Provide the (X, Y) coordinate of the cell's center where the given text is located.  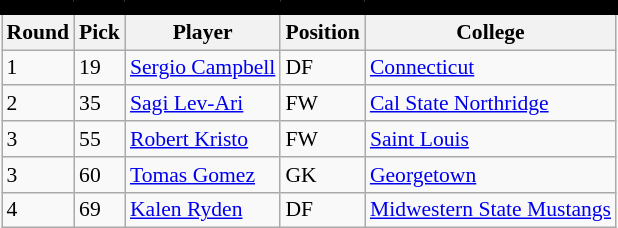
60 (100, 175)
2 (38, 104)
4 (38, 210)
Midwestern State Mustangs (490, 210)
1 (38, 68)
69 (100, 210)
GK (322, 175)
35 (100, 104)
Player (202, 32)
Position (322, 32)
Tomas Gomez (202, 175)
Sagi Lev-Ari (202, 104)
Kalen Ryden (202, 210)
Georgetown (490, 175)
Saint Louis (490, 139)
19 (100, 68)
Round (38, 32)
55 (100, 139)
College (490, 32)
Pick (100, 32)
Cal State Northridge (490, 104)
Robert Kristo (202, 139)
Connecticut (490, 68)
Sergio Campbell (202, 68)
